Extract the (x, y) coordinate from the center of the cell holding the provided text.  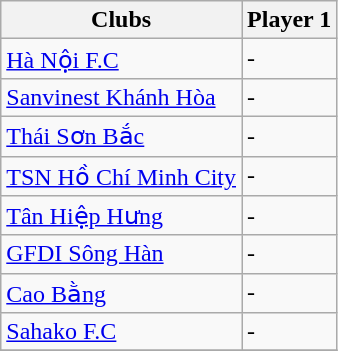
Player 1 (290, 20)
Thái Sơn Bắc (122, 136)
GFDI Sông Hàn (122, 254)
TSN Hồ Chí Minh City (122, 176)
Hà Nội F.C (122, 59)
Clubs (122, 20)
Tân Hiệp Hưng (122, 216)
Cao Bằng (122, 293)
Sanvinest Khánh Hòa (122, 97)
Sahako F.C (122, 332)
